Detect which cell encompasses the target text, then output its (X, Y) center coordinate. 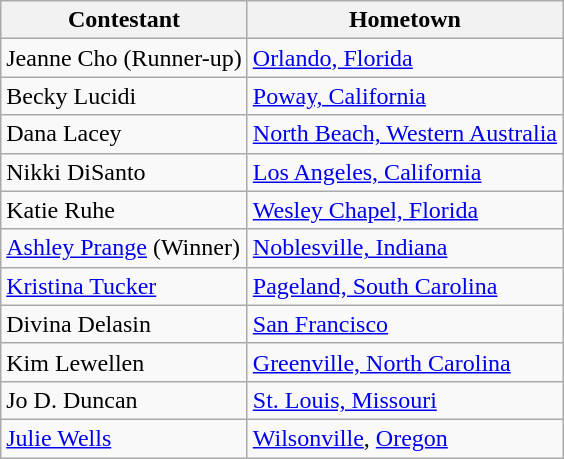
Divina Delasin (124, 324)
Kim Lewellen (124, 362)
Jo D. Duncan (124, 400)
Contestant (124, 20)
Wesley Chapel, Florida (404, 210)
Greenville, North Carolina (404, 362)
North Beach, Western Australia (404, 134)
Wilsonville, Oregon (404, 438)
Pageland, South Carolina (404, 286)
St. Louis, Missouri (404, 400)
Poway, California (404, 96)
Orlando, Florida (404, 58)
Nikki DiSanto (124, 172)
Jeanne Cho (Runner-up) (124, 58)
Becky Lucidi (124, 96)
Noblesville, Indiana (404, 248)
Julie Wells (124, 438)
Ashley Prange (Winner) (124, 248)
Hometown (404, 20)
Los Angeles, California (404, 172)
Katie Ruhe (124, 210)
Kristina Tucker (124, 286)
Dana Lacey (124, 134)
San Francisco (404, 324)
